Extract the (X, Y) coordinate from the center of the cell holding the provided text.  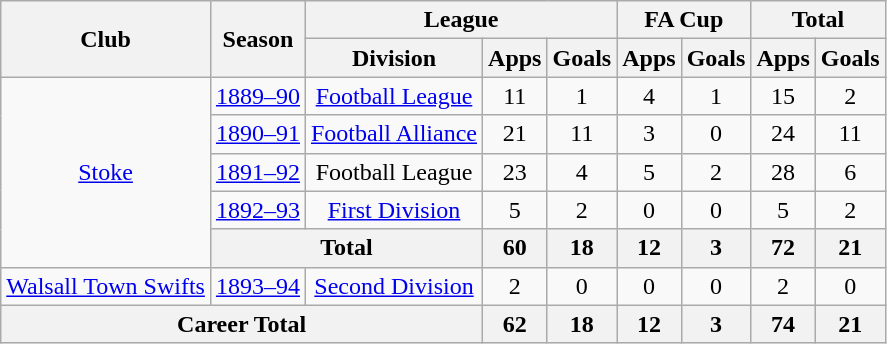
Walsall Town Swifts (106, 286)
Second Division (394, 286)
Club (106, 39)
First Division (394, 210)
FA Cup (684, 20)
1892–93 (258, 210)
60 (515, 248)
Career Total (242, 324)
1890–91 (258, 134)
Season (258, 39)
Football Alliance (394, 134)
28 (783, 172)
Stoke (106, 172)
15 (783, 96)
1893–94 (258, 286)
23 (515, 172)
6 (850, 172)
62 (515, 324)
74 (783, 324)
League (460, 20)
1891–92 (258, 172)
Division (394, 58)
1889–90 (258, 96)
72 (783, 248)
24 (783, 134)
